Output the (x, y) coordinate of the center of the cell containing the given text.  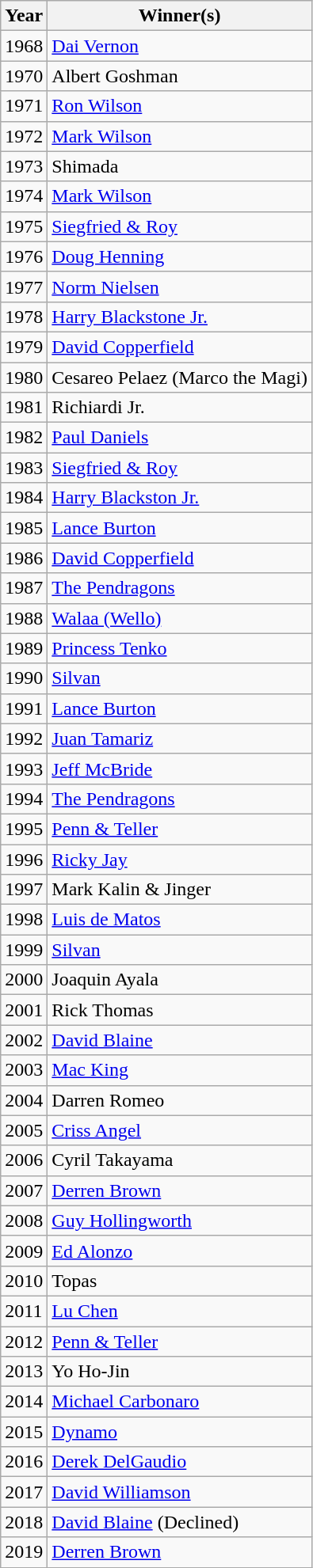
Guy Hollingworth (180, 1221)
1982 (24, 438)
Jeff McBride (180, 769)
David Blaine (180, 1040)
2004 (24, 1100)
Michael Carbonaro (180, 1402)
Juan Tamariz (180, 738)
Walaa (Wello) (180, 618)
2017 (24, 1492)
Ed Alonzo (180, 1251)
2013 (24, 1372)
1988 (24, 618)
1998 (24, 920)
2001 (24, 1010)
2006 (24, 1160)
Mac King (180, 1070)
2009 (24, 1251)
Doug Henning (180, 256)
2014 (24, 1402)
1976 (24, 256)
Richiardi Jr. (180, 408)
1972 (24, 136)
Joaquin Ayala (180, 980)
Dai Vernon (180, 46)
1968 (24, 46)
Luis de Matos (180, 920)
1975 (24, 226)
1983 (24, 468)
2010 (24, 1281)
Albert Goshman (180, 76)
Dynamo (180, 1432)
Winner(s) (180, 16)
Princess Tenko (180, 648)
Harry Blackston Jr. (180, 498)
Ricky Jay (180, 859)
1991 (24, 708)
1989 (24, 648)
1984 (24, 498)
1990 (24, 678)
1992 (24, 738)
2011 (24, 1311)
2012 (24, 1342)
Norm Nielsen (180, 287)
1996 (24, 859)
Paul Daniels (180, 438)
1986 (24, 558)
2003 (24, 1070)
1973 (24, 166)
David Williamson (180, 1492)
1997 (24, 890)
2005 (24, 1130)
2015 (24, 1432)
Harry Blackstone Jr. (180, 317)
Ron Wilson (180, 106)
1980 (24, 378)
Mark Kalin & Jinger (180, 890)
Cesareo Pelaez (Marco the Magi) (180, 378)
1987 (24, 588)
1978 (24, 317)
2016 (24, 1462)
2000 (24, 980)
1974 (24, 196)
2007 (24, 1190)
1979 (24, 347)
Darren Romeo (180, 1100)
1971 (24, 106)
Yo Ho-Jin (180, 1372)
Derek DelGaudio (180, 1462)
Topas (180, 1281)
1981 (24, 408)
David Blaine (Declined) (180, 1522)
1995 (24, 829)
1994 (24, 799)
1985 (24, 528)
Year (24, 16)
Lu Chen (180, 1311)
Rick Thomas (180, 1010)
Shimada (180, 166)
1970 (24, 76)
2008 (24, 1221)
1993 (24, 769)
2002 (24, 1040)
Cyril Takayama (180, 1160)
Criss Angel (180, 1130)
2019 (24, 1552)
2018 (24, 1522)
1999 (24, 950)
1977 (24, 287)
